Return the (x, y) coordinate for the center point of the cell that contains the specified text.  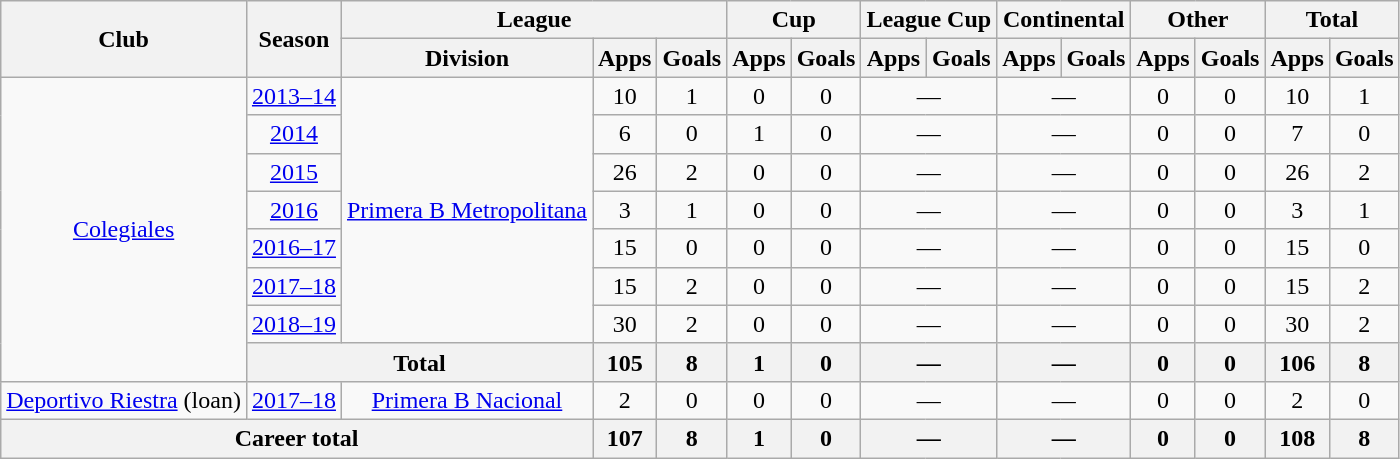
2018–19 (294, 324)
Colegiales (124, 229)
Cup (794, 20)
6 (624, 134)
106 (1297, 362)
League Cup (929, 20)
7 (1297, 134)
Division (466, 58)
Season (294, 39)
Primera B Metropolitana (466, 210)
2016 (294, 210)
League (534, 20)
Club (124, 39)
108 (1297, 438)
Career total (297, 438)
Deportivo Riestra (loan) (124, 400)
Primera B Nacional (466, 400)
2015 (294, 172)
Other (1198, 20)
2016–17 (294, 248)
2014 (294, 134)
105 (624, 362)
2013–14 (294, 96)
107 (624, 438)
Continental (1064, 20)
